Pinpoint the cell where the given text exists, returning its [x, y] midpoint coordinate. 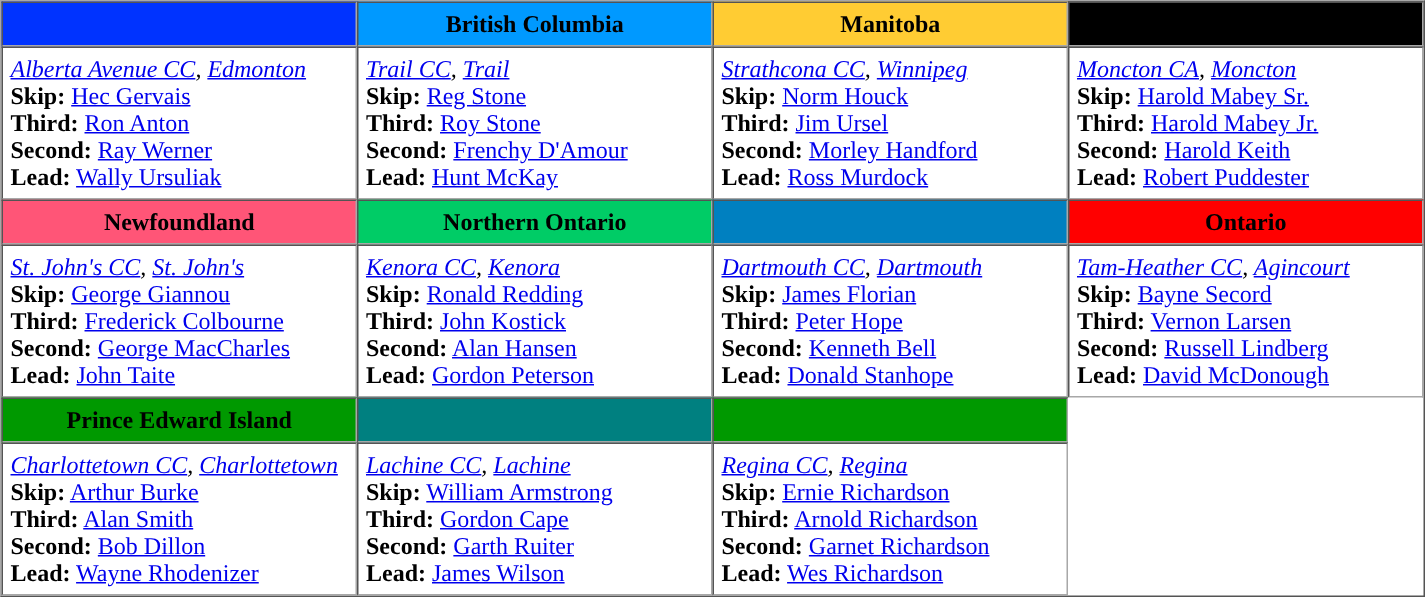
Charlottetown CC, CharlottetownSkip: Arthur Burke Third: Alan Smith Second: Bob Dillon Lead: Wayne Rhodenizer [180, 518]
British Columbia [535, 24]
Lachine CC, LachineSkip: William Armstrong Third: Gordon Cape Second: Garth Ruiter Lead: James Wilson [535, 518]
Dartmouth CC, DartmouthSkip: James Florian Third: Peter Hope Second: Kenneth Bell Lead: Donald Stanhope [890, 320]
Trail CC, TrailSkip: Reg Stone Third: Roy Stone Second: Frenchy D'Amour Lead: Hunt McKay [535, 122]
Moncton CA, MonctonSkip: Harold Mabey Sr. Third: Harold Mabey Jr. Second: Harold Keith Lead: Robert Puddester [1246, 122]
Northern Ontario [535, 222]
Strathcona CC, WinnipegSkip: Norm Houck Third: Jim Ursel Second: Morley Handford Lead: Ross Murdock [890, 122]
St. John's CC, St. John'sSkip: George Giannou Third: Frederick Colbourne Second: George MacCharles Lead: John Taite [180, 320]
Newfoundland [180, 222]
Prince Edward Island [180, 420]
Manitoba [890, 24]
Tam-Heather CC, AgincourtSkip: Bayne Secord Third: Vernon Larsen Second: Russell Lindberg Lead: David McDonough [1246, 320]
Ontario [1246, 222]
Alberta Avenue CC, EdmontonSkip: Hec Gervais Third: Ron Anton Second: Ray Werner Lead: Wally Ursuliak [180, 122]
Kenora CC, KenoraSkip: Ronald Redding Third: John Kostick Second: Alan Hansen Lead: Gordon Peterson [535, 320]
Regina CC, ReginaSkip: Ernie Richardson Third: Arnold Richardson Second: Garnet Richardson Lead: Wes Richardson [890, 518]
